Return (X, Y) of the center of cell containing provided text 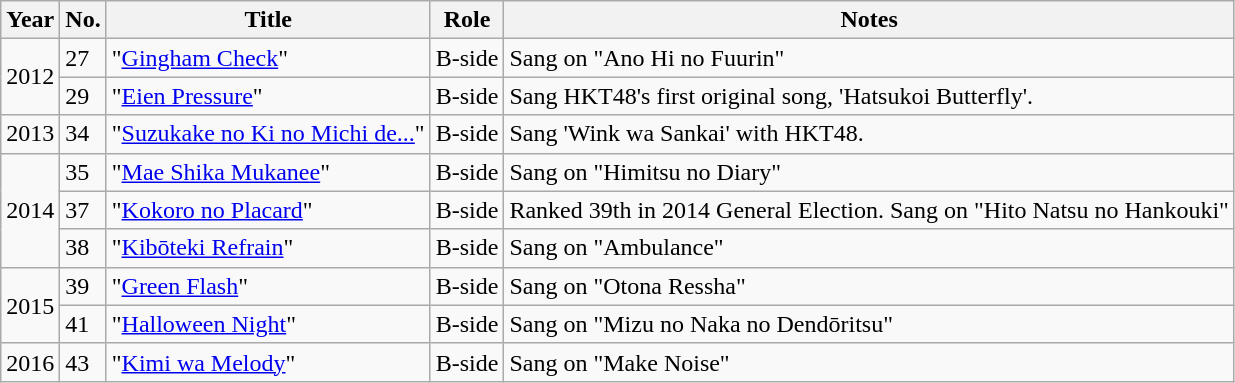
Sang on "Ano Hi no Fuurin" (870, 58)
"Suzukake no Ki no Michi de..." (268, 134)
Role (467, 20)
Sang on "Mizu no Naka no Dendōritsu" (870, 324)
Sang on "Himitsu no Diary" (870, 172)
2013 (30, 134)
"Eien Pressure" (268, 96)
Sang on "Otona Ressha" (870, 286)
27 (83, 58)
41 (83, 324)
37 (83, 210)
Title (268, 20)
38 (83, 248)
"Kibōteki Refrain" (268, 248)
Ranked 39th in 2014 General Election. Sang on "Hito Natsu no Hankouki" (870, 210)
"Halloween Night" (268, 324)
Year (30, 20)
Sang 'Wink wa Sankai' with HKT48. (870, 134)
"Kokoro no Placard" (268, 210)
39 (83, 286)
2014 (30, 210)
35 (83, 172)
29 (83, 96)
43 (83, 362)
Sang HKT48's first original song, 'Hatsukoi Butterfly'. (870, 96)
"Kimi wa Melody" (268, 362)
2016 (30, 362)
Sang on "Ambulance" (870, 248)
Sang on "Make Noise" (870, 362)
No. (83, 20)
2015 (30, 305)
2012 (30, 77)
"Gingham Check" (268, 58)
Notes (870, 20)
34 (83, 134)
"Mae Shika Mukanee" (268, 172)
"Green Flash" (268, 286)
